Identify which cell holds the provided text, then report its (x, y) central coordinate. 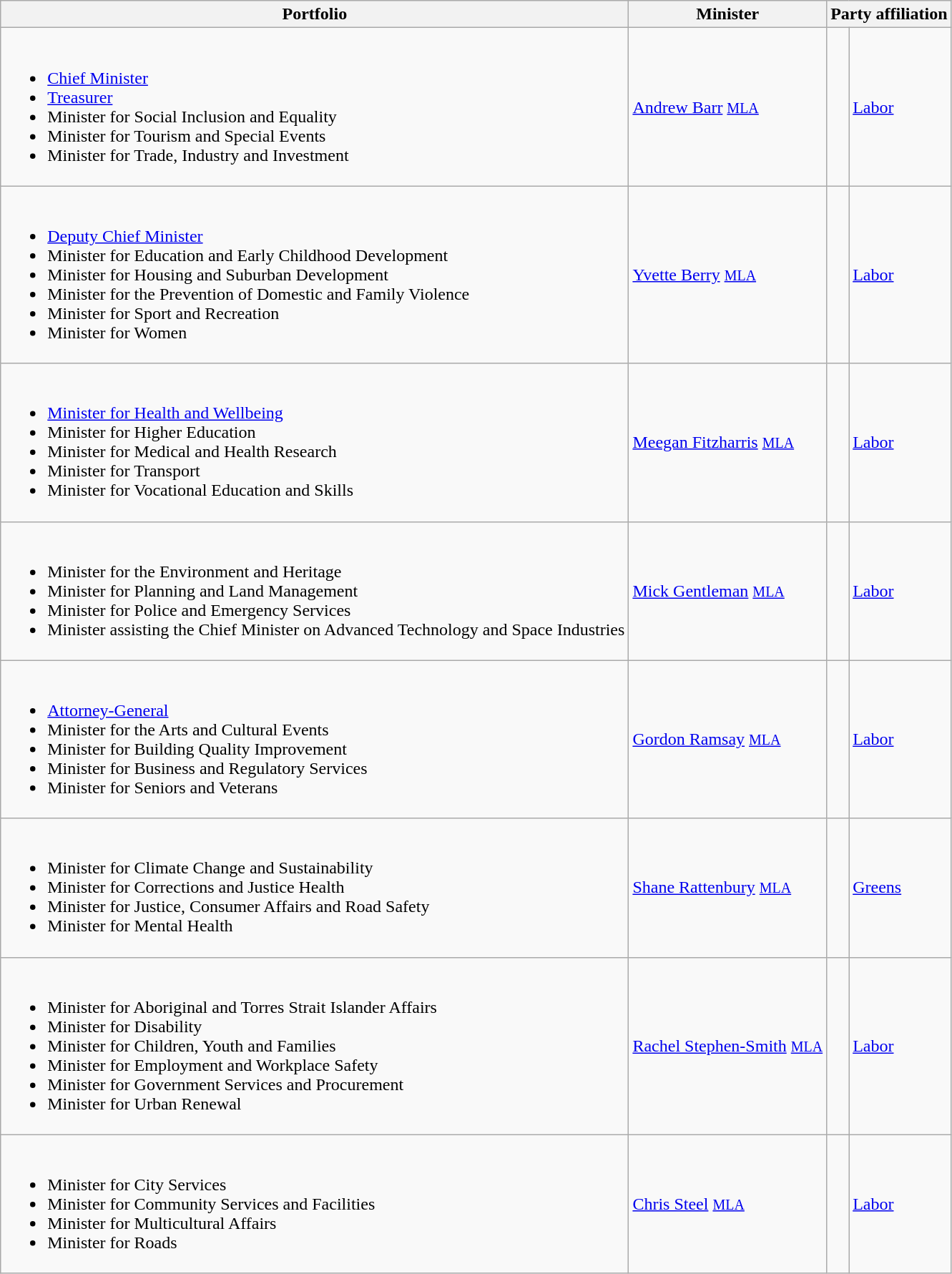
Rachel Stephen-Smith MLA (728, 1046)
Yvette Berry MLA (728, 275)
Greens (900, 888)
Shane Rattenbury MLA (728, 888)
Minister (728, 14)
Mick Gentleman MLA (728, 591)
Chief MinisterTreasurerMinister for Social Inclusion and EqualityMinister for Tourism and Special EventsMinister for Trade, Industry and Investment (315, 107)
Chris Steel MLA (728, 1204)
Party affiliation (889, 14)
Meegan Fitzharris MLA (728, 442)
Portfolio (315, 14)
Gordon Ramsay MLA (728, 740)
Andrew Barr MLA (728, 107)
Minister for City ServicesMinister for Community Services and FacilitiesMinister for Multicultural AffairsMinister for Roads (315, 1204)
